Return [X, Y] of the center of cell containing provided text 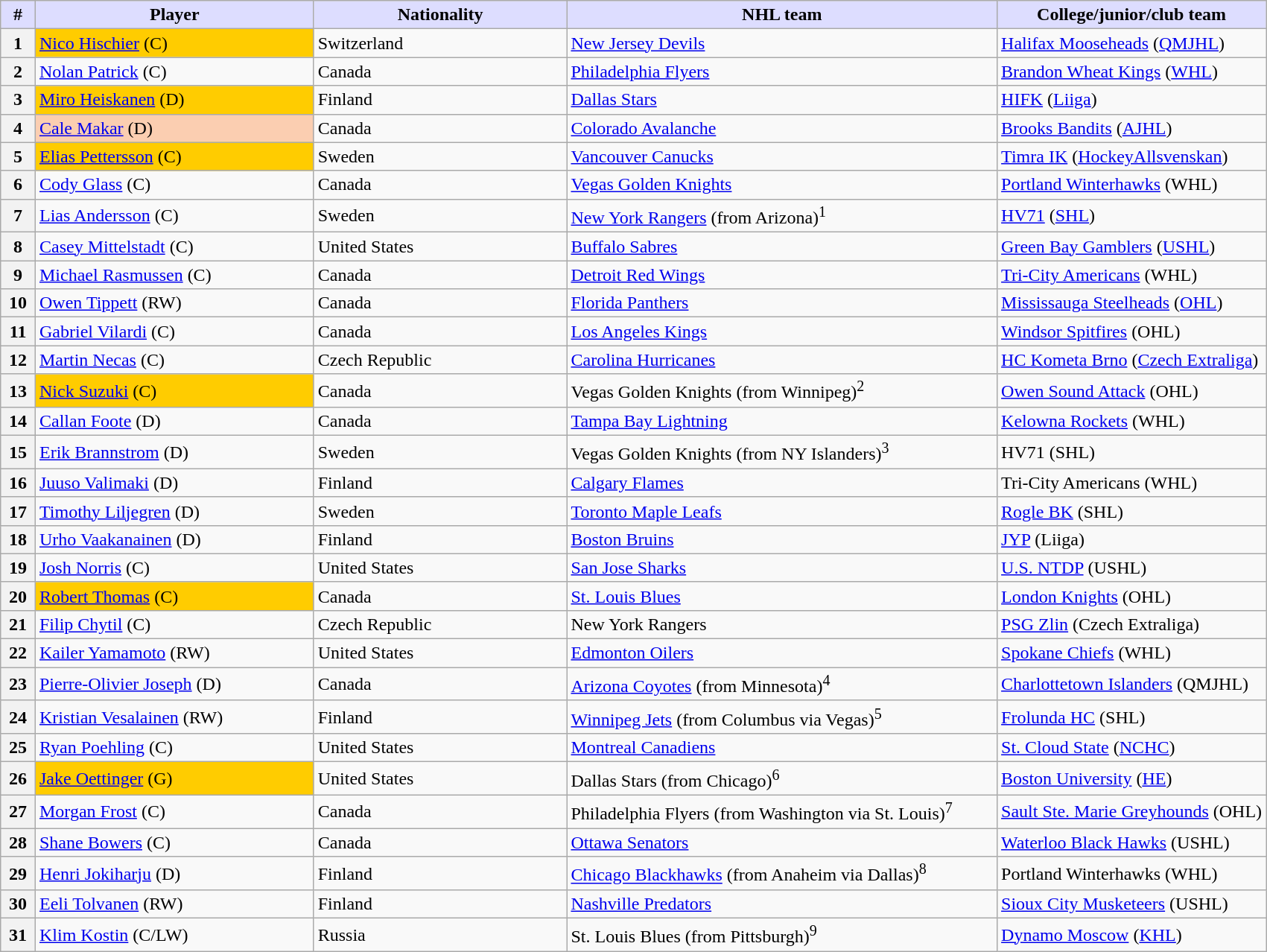
Nashville Predators [782, 904]
6 [18, 185]
Detroit Red Wings [782, 275]
17 [18, 511]
Vegas Golden Knights (from NY Islanders)3 [782, 453]
23 [18, 684]
Montreal Canadiens [782, 748]
Nationality [440, 15]
Green Bay Gamblers (USHL) [1132, 247]
JYP (Liiga) [1132, 539]
5 [18, 156]
Nick Suzuki (C) [174, 390]
Los Angeles Kings [782, 331]
Winnipeg Jets (from Columbus via Vegas)5 [782, 717]
Juuso Valimaki (D) [174, 483]
7 [18, 216]
27 [18, 812]
Martin Necas (C) [174, 360]
2 [18, 72]
Philadelphia Flyers (from Washington via St. Louis)7 [782, 812]
New York Rangers [782, 625]
Player [174, 15]
26 [18, 779]
Switzerland [440, 43]
Nico Hischier (C) [174, 43]
Colorado Avalanche [782, 128]
Chicago Blackhawks (from Anaheim via Dallas)8 [782, 873]
U.S. NTDP (USHL) [1132, 568]
New York Rangers (from Arizona)1 [782, 216]
Arizona Coyotes (from Minnesota)4 [782, 684]
Cody Glass (C) [174, 185]
Casey Mittelstadt (C) [174, 247]
19 [18, 568]
28 [18, 842]
Elias Pettersson (C) [174, 156]
Kelowna Rockets (WHL) [1132, 422]
Buffalo Sabres [782, 247]
9 [18, 275]
Sault Ste. Marie Greyhounds (OHL) [1132, 812]
15 [18, 453]
11 [18, 331]
NHL team [782, 15]
Kailer Yamamoto (RW) [174, 653]
Boston Bruins [782, 539]
Pierre-Olivier Joseph (D) [174, 684]
Ottawa Senators [782, 842]
PSG Zlin (Czech Extraliga) [1132, 625]
22 [18, 653]
10 [18, 303]
Boston University (HE) [1132, 779]
Philadelphia Flyers [782, 72]
HIFK (Liiga) [1132, 100]
Morgan Frost (C) [174, 812]
Urho Vaakanainen (D) [174, 539]
St. Louis Blues (from Pittsburgh)9 [782, 936]
St. Cloud State (NCHC) [1132, 748]
Erik Brannstrom (D) [174, 453]
8 [18, 247]
Timothy Liljegren (D) [174, 511]
Shane Bowers (C) [174, 842]
Florida Panthers [782, 303]
Jake Oettinger (G) [174, 779]
Dallas Stars (from Chicago)6 [782, 779]
San Jose Sharks [782, 568]
Timra IK (HockeyAllsvenskan) [1132, 156]
Michael Rasmussen (C) [174, 275]
Owen Tippett (RW) [174, 303]
Carolina Hurricanes [782, 360]
Vegas Golden Knights [782, 185]
31 [18, 936]
Rogle BK (SHL) [1132, 511]
Josh Norris (C) [174, 568]
Henri Jokiharju (D) [174, 873]
Gabriel Vilardi (C) [174, 331]
Windsor Spitfires (OHL) [1132, 331]
Vegas Golden Knights (from Winnipeg)2 [782, 390]
Toronto Maple Leafs [782, 511]
3 [18, 100]
Nolan Patrick (C) [174, 72]
25 [18, 748]
Kristian Vesalainen (RW) [174, 717]
18 [18, 539]
1 [18, 43]
24 [18, 717]
Robert Thomas (C) [174, 596]
New Jersey Devils [782, 43]
Tampa Bay Lightning [782, 422]
Cale Makar (D) [174, 128]
12 [18, 360]
# [18, 15]
Klim Kostin (C/LW) [174, 936]
Frolunda HC (SHL) [1132, 717]
Russia [440, 936]
Brandon Wheat Kings (WHL) [1132, 72]
Sioux City Musketeers (USHL) [1132, 904]
Dynamo Moscow (KHL) [1132, 936]
Eeli Tolvanen (RW) [174, 904]
Filip Chytil (C) [174, 625]
St. Louis Blues [782, 596]
Halifax Mooseheads (QMJHL) [1132, 43]
21 [18, 625]
14 [18, 422]
20 [18, 596]
Miro Heiskanen (D) [174, 100]
College/junior/club team [1132, 15]
HC Kometa Brno (Czech Extraliga) [1132, 360]
Lias Andersson (C) [174, 216]
Charlottetown Islanders (QMJHL) [1132, 684]
Mississauga Steelheads (OHL) [1132, 303]
29 [18, 873]
16 [18, 483]
Dallas Stars [782, 100]
Edmonton Oilers [782, 653]
Callan Foote (D) [174, 422]
13 [18, 390]
Calgary Flames [782, 483]
Spokane Chiefs (WHL) [1132, 653]
Owen Sound Attack (OHL) [1132, 390]
Vancouver Canucks [782, 156]
30 [18, 904]
4 [18, 128]
Brooks Bandits (AJHL) [1132, 128]
London Knights (OHL) [1132, 596]
Ryan Poehling (C) [174, 748]
Waterloo Black Hawks (USHL) [1132, 842]
